Identify which cell holds the provided text, then report its (X, Y) central coordinate. 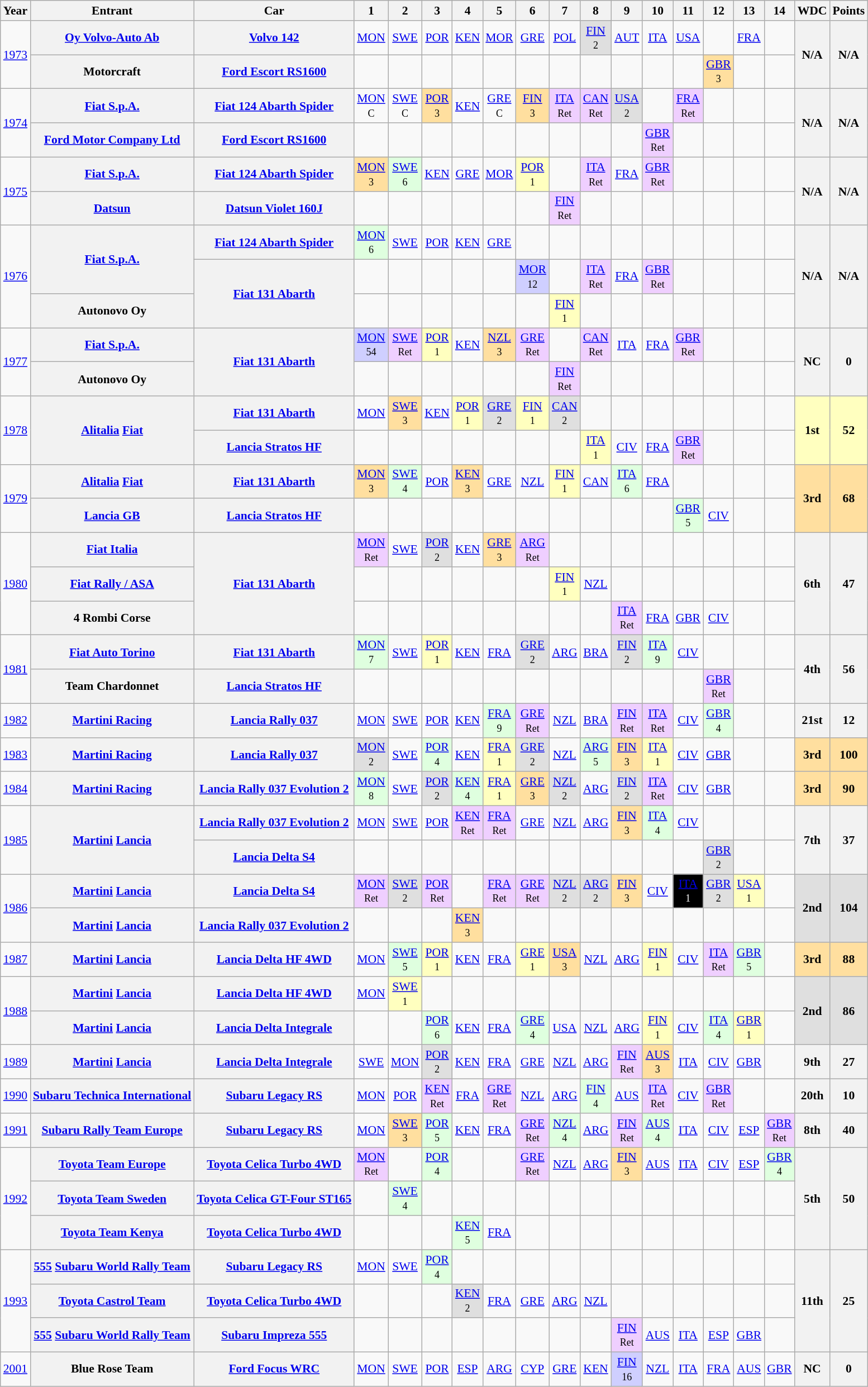
88 (849, 960)
5th (812, 1199)
Subaru Impreza 555 (274, 1335)
Team Chardonnet (112, 686)
11 (688, 11)
CYP (533, 1370)
FIN16 (627, 1370)
4th (812, 669)
KEN5 (468, 1232)
20th (812, 1096)
POL (565, 38)
Year (16, 11)
1990 (16, 1096)
1979 (16, 498)
CAN (596, 482)
ARG2 (596, 892)
2001 (16, 1370)
4 Rombi Corse (112, 618)
68 (849, 498)
9 (627, 11)
CAN2 (565, 413)
MON54 (371, 345)
Points (849, 11)
1982 (16, 721)
Fiat Auto Torino (112, 652)
POR5 (437, 1131)
1978 (16, 430)
1st (812, 430)
8th (812, 1131)
1987 (16, 960)
Toyota Team Sweden (112, 1199)
Datsun (112, 208)
1983 (16, 754)
GRE4 (533, 1028)
8 (596, 11)
AUS4 (658, 1131)
SWE6 (406, 174)
Datsun Violet 160J (274, 208)
NZL3 (499, 345)
1986 (16, 908)
USA3 (565, 960)
1985 (16, 840)
Ford Motor Company Ltd (112, 140)
Toyota Team Kenya (112, 1232)
SWEC (406, 106)
Toyota Team Europe (112, 1164)
1981 (16, 669)
MON2 (371, 754)
WDC (812, 11)
POR3 (437, 106)
Volvo 142 (274, 38)
1 (371, 11)
14 (780, 11)
11th (812, 1300)
1980 (16, 584)
Fiat Italia (112, 550)
21st (812, 721)
50 (849, 1199)
56 (849, 669)
1974 (16, 123)
MON6 (371, 242)
5 (499, 11)
ITA9 (658, 652)
USA1 (750, 892)
1977 (16, 362)
4 (468, 11)
1989 (16, 1062)
MOR12 (533, 277)
FIN4 (596, 1096)
47 (849, 584)
Entrant (112, 11)
Toyota Celica GT-Four ST165 (274, 1199)
ARGRet (533, 550)
104 (849, 908)
Motorcraft (112, 72)
7th (812, 840)
Subaru Technica International (112, 1096)
GBR3 (718, 72)
Car (274, 11)
1993 (16, 1300)
27 (849, 1062)
USA2 (627, 106)
6 (533, 11)
1984 (16, 789)
52 (849, 430)
MON8 (371, 789)
25 (849, 1300)
ITA6 (627, 482)
PORRet (437, 892)
Lancia GB (112, 516)
MON7 (371, 652)
GREC (499, 106)
100 (849, 754)
1973 (16, 55)
SWE5 (406, 960)
13 (750, 11)
Oy Volvo-Auto Ab (112, 38)
Blue Rose Team (112, 1370)
9th (812, 1062)
Toyota Castrol Team (112, 1300)
1988 (16, 1011)
86 (849, 1011)
NZL4 (565, 1131)
Fiat Rally / ASA (112, 584)
1991 (16, 1131)
AUS3 (658, 1062)
90 (849, 789)
3 (437, 11)
MONC (371, 106)
GRE1 (533, 960)
7 (565, 11)
6th (812, 584)
1992 (16, 1199)
SWE2 (406, 892)
AUT (627, 38)
POR6 (437, 1028)
KEN2 (468, 1300)
1976 (16, 277)
KEN4 (468, 789)
Ford Focus WRC (274, 1370)
GBR1 (750, 1028)
2 (406, 11)
1975 (16, 191)
FRA9 (499, 721)
Subaru Rally Team Europe (112, 1131)
SWERet (406, 345)
37 (849, 840)
ARG5 (596, 754)
SWE1 (406, 993)
40 (849, 1131)
